Capture the cell that displays the provided text and extract its [x, y] central coordinate. 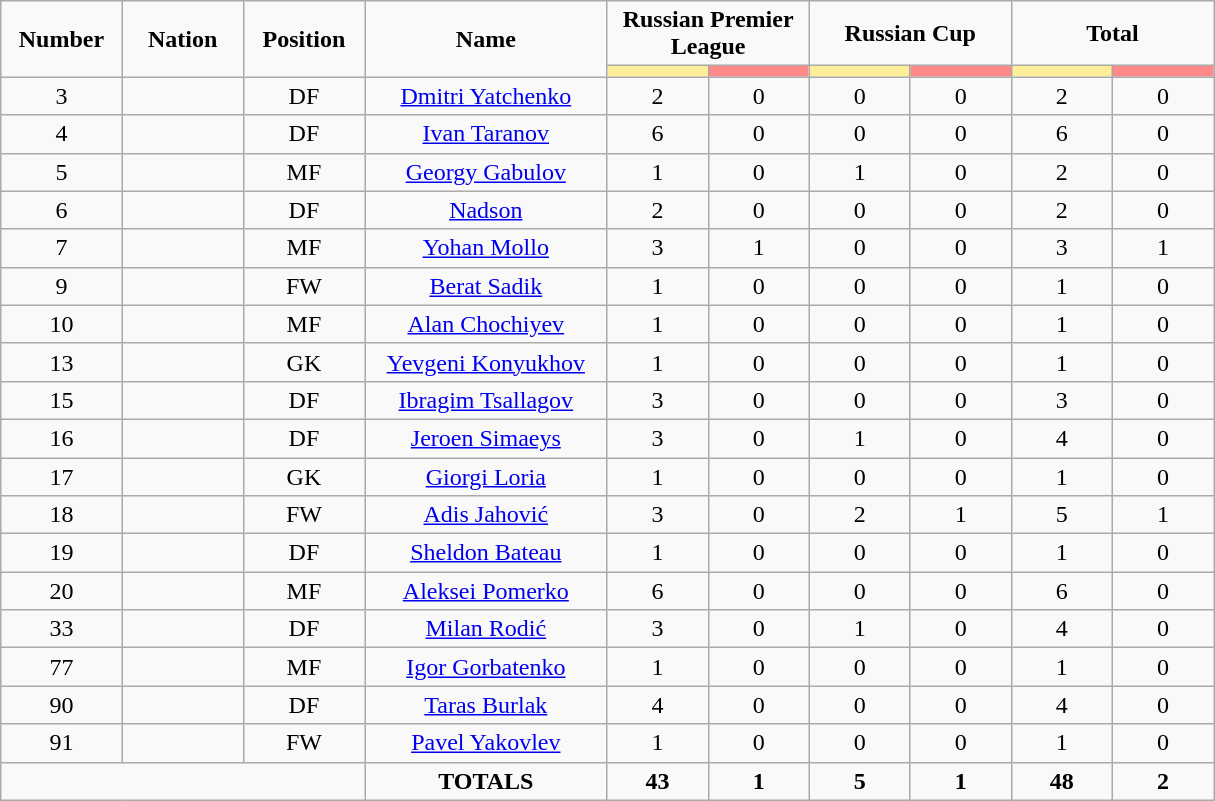
16 [62, 438]
Russian Cup [910, 34]
Pavel Yakovlev [486, 743]
Yohan Mollo [486, 248]
Name [486, 39]
90 [62, 705]
10 [62, 324]
Jeroen Simaeys [486, 438]
77 [62, 667]
20 [62, 591]
91 [62, 743]
TOTALS [486, 781]
33 [62, 629]
18 [62, 515]
Position [304, 39]
19 [62, 553]
13 [62, 362]
Nation [182, 39]
43 [658, 781]
Adis Jahović [486, 515]
7 [62, 248]
Berat Sadik [486, 286]
Giorgi Loria [486, 477]
Sheldon Bateau [486, 553]
17 [62, 477]
Milan Rodić [486, 629]
Dmitri Yatchenko [486, 96]
Taras Burlak [486, 705]
Nadson [486, 210]
Aleksei Pomerko [486, 591]
Georgy Gabulov [486, 172]
48 [1062, 781]
Igor Gorbatenko [486, 667]
9 [62, 286]
15 [62, 400]
Alan Chochiyev [486, 324]
Ivan Taranov [486, 134]
Total [1112, 34]
Yevgeni Konyukhov [486, 362]
Russian Premier League [708, 34]
Ibragim Tsallagov [486, 400]
Number [62, 39]
